Scan for the cell matching the given text and deliver its [X, Y] coordinate at center. 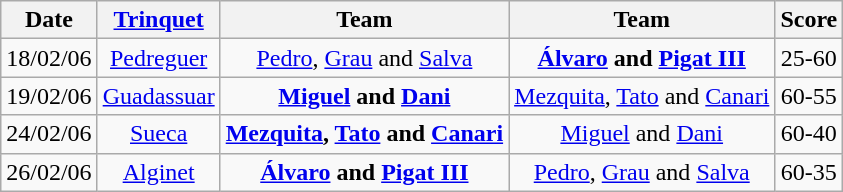
60-40 [809, 134]
25-60 [809, 58]
Score [809, 20]
26/02/06 [49, 172]
Date [49, 20]
18/02/06 [49, 58]
Trinquet [158, 20]
Alginet [158, 172]
Pedreguer [158, 58]
19/02/06 [49, 96]
60-35 [809, 172]
60-55 [809, 96]
Guadassuar [158, 96]
24/02/06 [49, 134]
Sueca [158, 134]
